Output the (x, y) coordinate of the center of the cell containing the given text.  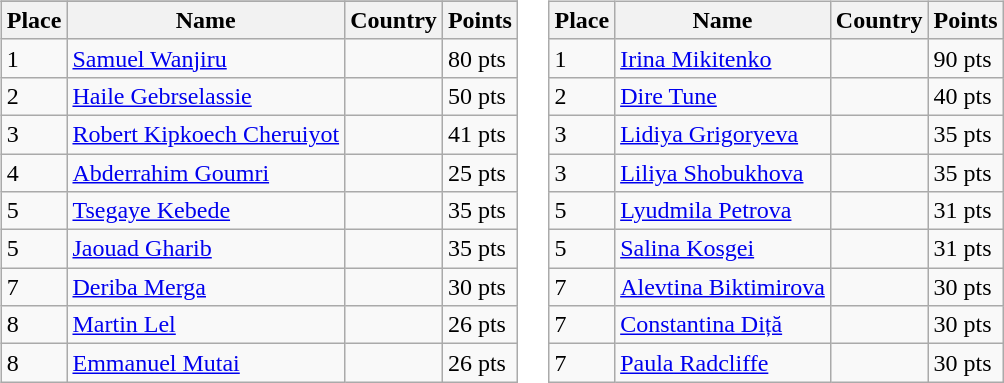
Robert Kipkoech Cheruiyot (206, 134)
Dire Tune (723, 96)
40 pts (966, 96)
Lidiya Grigoryeva (723, 134)
Haile Gebrselassie (206, 96)
25 pts (480, 173)
Abderrahim Goumri (206, 173)
Deriba Merga (206, 287)
Salina Kosgei (723, 249)
41 pts (480, 134)
4 (34, 173)
Constantina Diță (723, 325)
Irina Mikitenko (723, 58)
Tsegaye Kebede (206, 211)
Martin Lel (206, 325)
Paula Radcliffe (723, 363)
80 pts (480, 58)
Lyudmila Petrova (723, 211)
Liliya Shobukhova (723, 173)
Alevtina Biktimirova (723, 287)
90 pts (966, 58)
Emmanuel Mutai (206, 363)
Jaouad Gharib (206, 249)
50 pts (480, 96)
Samuel Wanjiru (206, 58)
